Locate the cell with the specified text and output its (X, Y) center coordinate. 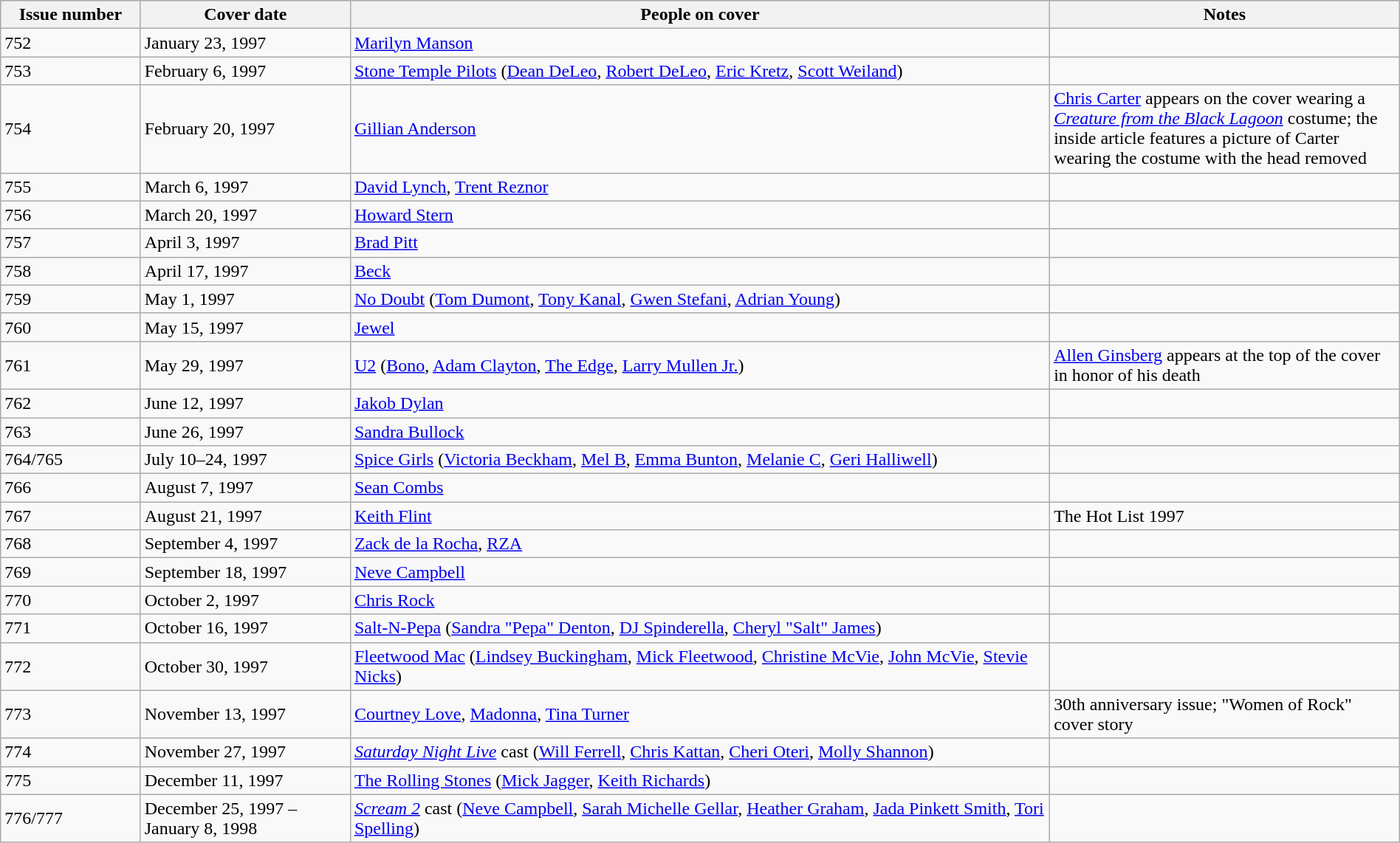
March 20, 1997 (245, 215)
756 (71, 215)
David Lynch, Trent Reznor (700, 187)
April 17, 1997 (245, 271)
June 26, 1997 (245, 432)
Salt-N-Pepa (Sandra "Pepa" Denton, DJ Spinderella, Cheryl "Salt" James) (700, 628)
757 (71, 243)
Stone Temple Pilots (Dean DeLeo, Robert DeLeo, Eric Kretz, Scott Weiland) (700, 71)
Allen Ginsberg appears at the top of the cover in honor of his death (1225, 365)
776/777 (71, 818)
The Hot List 1997 (1225, 516)
Cover date (245, 15)
Keith Flint (700, 516)
Brad Pitt (700, 243)
The Rolling Stones (Mick Jagger, Keith Richards) (700, 780)
Howard Stern (700, 215)
772 (71, 666)
January 23, 1997 (245, 43)
767 (71, 516)
Chris Rock (700, 600)
Jakob Dylan (700, 403)
760 (71, 327)
Saturday Night Live cast (Will Ferrell, Chris Kattan, Cheri Oteri, Molly Shannon) (700, 752)
July 10–24, 1997 (245, 460)
769 (71, 572)
February 20, 1997 (245, 128)
April 3, 1997 (245, 243)
763 (71, 432)
Fleetwood Mac (Lindsey Buckingham, Mick Fleetwood, Christine McVie, John McVie, Stevie Nicks) (700, 666)
December 25, 1997 – January 8, 1998 (245, 818)
759 (71, 299)
773 (71, 715)
May 15, 1997 (245, 327)
June 12, 1997 (245, 403)
September 18, 1997 (245, 572)
November 13, 1997 (245, 715)
766 (71, 488)
764/765 (71, 460)
Marilyn Manson (700, 43)
Beck (700, 271)
770 (71, 600)
Gillian Anderson (700, 128)
Scream 2 cast (Neve Campbell, Sarah Michelle Gellar, Heather Graham, Jada Pinkett Smith, Tori Spelling) (700, 818)
768 (71, 544)
774 (71, 752)
752 (71, 43)
November 27, 1997 (245, 752)
771 (71, 628)
Neve Campbell (700, 572)
755 (71, 187)
Notes (1225, 15)
Jewel (700, 327)
August 7, 1997 (245, 488)
Sean Combs (700, 488)
October 30, 1997 (245, 666)
People on cover (700, 15)
October 2, 1997 (245, 600)
775 (71, 780)
30th anniversary issue; "Women of Rock" cover story (1225, 715)
October 16, 1997 (245, 628)
758 (71, 271)
762 (71, 403)
U2 (Bono, Adam Clayton, The Edge, Larry Mullen Jr.) (700, 365)
754 (71, 128)
Issue number (71, 15)
761 (71, 365)
December 11, 1997 (245, 780)
May 1, 1997 (245, 299)
August 21, 1997 (245, 516)
May 29, 1997 (245, 365)
February 6, 1997 (245, 71)
No Doubt (Tom Dumont, Tony Kanal, Gwen Stefani, Adrian Young) (700, 299)
Zack de la Rocha, RZA (700, 544)
March 6, 1997 (245, 187)
Sandra Bullock (700, 432)
Spice Girls (Victoria Beckham, Mel B, Emma Bunton, Melanie C, Geri Halliwell) (700, 460)
September 4, 1997 (245, 544)
Courtney Love, Madonna, Tina Turner (700, 715)
753 (71, 71)
